Pinpoint the cell where the given text exists, returning its [X, Y] midpoint coordinate. 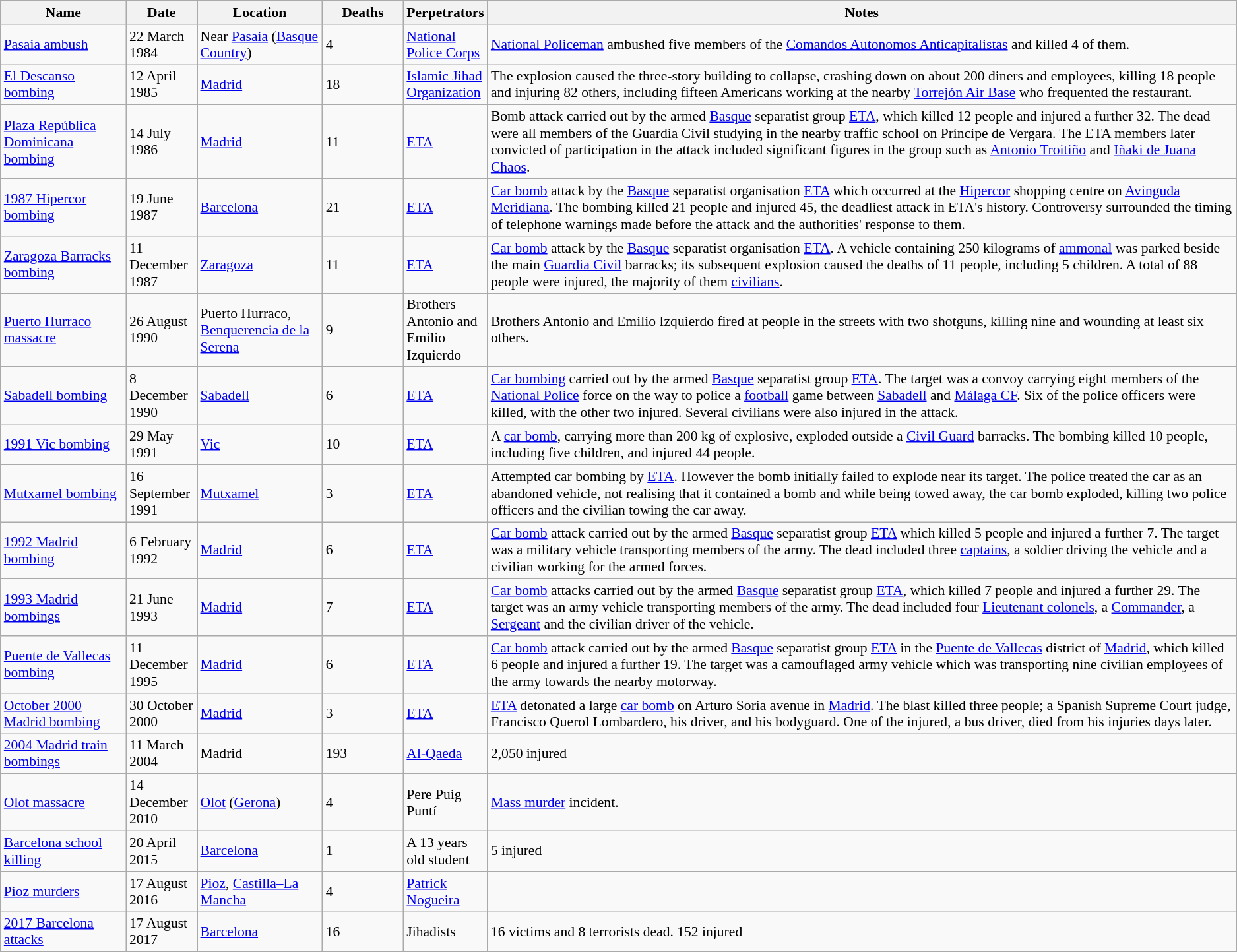
Al-Qaeda [445, 753]
16 [363, 932]
10 [363, 445]
7 [363, 608]
Plaza República Dominicana bombing [63, 142]
Brothers Antonio and Emilio Izquierdo [445, 330]
Olot (Gerona) [259, 802]
Pasaia ambush [63, 45]
Deaths [363, 13]
Location [259, 13]
8 December 1990 [162, 396]
Puerto Hurraco, Benquerencia de la Serena [259, 330]
21 [363, 207]
Barcelona school killing [63, 851]
Puerto Hurraco massacre [63, 330]
14 December 2010 [162, 802]
16 victims and 8 terrorists dead. 152 injured [862, 932]
19 June 1987 [162, 207]
6 February 1992 [162, 550]
Name [63, 13]
22 March 1984 [162, 45]
17 August 2016 [162, 892]
Mutxamel bombing [63, 493]
14 July 1986 [162, 142]
Zaragoza Barracks bombing [63, 265]
9 [363, 330]
Date [162, 13]
Near Pasaia (Basque Country) [259, 45]
1993 Madrid bombings [63, 608]
29 May 1991 [162, 445]
Mass murder incident. [862, 802]
Sabadell bombing [63, 396]
Jihadists [445, 932]
17 August 2017 [162, 932]
October 2000 Madrid bombing [63, 714]
National Policeman ambushed five members of the Comandos Autonomos Anticapitalistas and killed 4 of them. [862, 45]
Brothers Antonio and Emilio Izquierdo fired at people in the streets with two shotguns, killing nine and wounding at least six others. [862, 330]
Perpetrators [445, 13]
Olot massacre [63, 802]
2,050 injured [862, 753]
18 [363, 84]
Zaragoza [259, 265]
21 June 1993 [162, 608]
193 [363, 753]
Puente de Vallecas bombing [63, 665]
Pioz, Castilla–La Mancha [259, 892]
26 August 1990 [162, 330]
1991 Vic bombing [63, 445]
A 13 years old student [445, 851]
11 December 1987 [162, 265]
Patrick Nogueira [445, 892]
2004 Madrid train bombings [63, 753]
11 March 2004 [162, 753]
National Police Corps [445, 45]
El Descanso bombing [63, 84]
Vic [259, 445]
Islamic Jihad Organization [445, 84]
Mutxamel [259, 493]
11 December 1995 [162, 665]
1 [363, 851]
20 April 2015 [162, 851]
12 April 1985 [162, 84]
Sabadell [259, 396]
1992 Madrid bombing [63, 550]
Pioz murders [63, 892]
Notes [862, 13]
30 October 2000 [162, 714]
16 September 1991 [162, 493]
5 injured [862, 851]
1987 Hipercor bombing [63, 207]
Pere Puig Puntí [445, 802]
2017 Barcelona attacks [63, 932]
